Determine the (X, Y) coordinate at the center of the cell enclosing the given text.  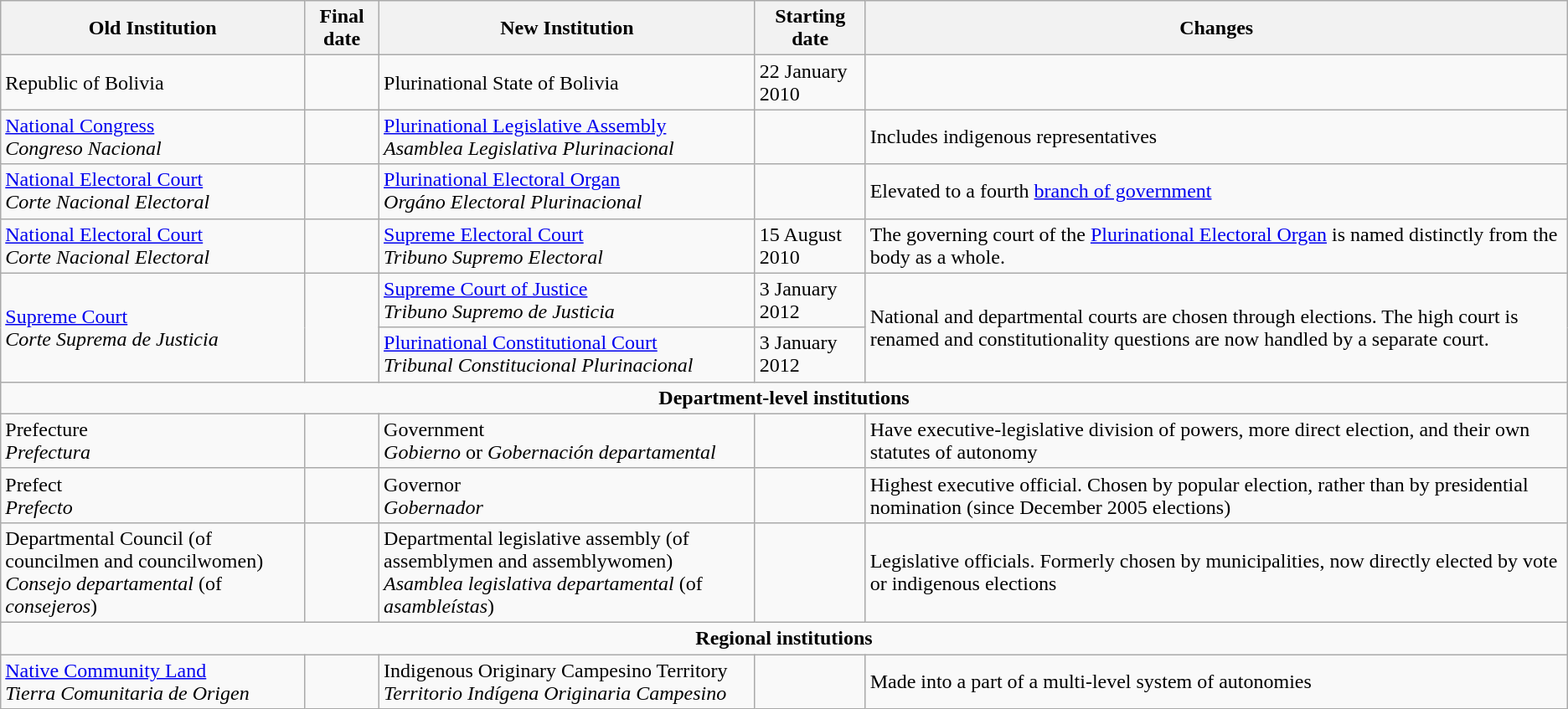
Legislative officials. Formerly chosen by municipalities, now directly elected by vote or indigenous elections (1216, 573)
GovernmentGobierno or Gobernación departamental (568, 440)
Includes indigenous representatives (1216, 137)
Have executive-legislative division of powers, more direct election, and their own statutes of autonomy (1216, 440)
15 August 2010 (810, 246)
Made into a part of a multi-level system of autonomies (1216, 681)
Highest executive official. Chosen by popular election, rather than by presidential nomination (since December 2005 elections) (1216, 496)
PrefecturePrefectura (152, 440)
Plurinational State of Bolivia (568, 82)
22 January 2010 (810, 82)
PrefectPrefecto (152, 496)
Supreme CourtCorte Suprema de Justicia (152, 327)
Department-level institutions (784, 398)
Old Institution (152, 28)
The governing court of the Plurinational Electoral Organ is named distinctly from the body as a whole. (1216, 246)
Plurinational Electoral OrganOrgáno Electoral Plurinacional (568, 191)
GovernorGobernador (568, 496)
Departmental legislative assembly (of assemblymen and assemblywomen)Asamblea legislativa departamental (of asambleístas) (568, 573)
Departmental Council (of councilmen and councilwomen)Consejo departamental (of consejeros) (152, 573)
Native Community LandTierra Comunitaria de Origen (152, 681)
National CongressCongreso Nacional (152, 137)
Plurinational Legislative AssemblyAsamblea Legislativa Plurinacional (568, 137)
Indigenous Originary Campesino TerritoryTerritorio Indígena Originaria Campesino (568, 681)
Starting date (810, 28)
Supreme Electoral CourtTribuno Supremo Electoral (568, 246)
Republic of Bolivia (152, 82)
Regional institutions (784, 638)
Supreme Court of JusticeTribuno Supremo de Justicia (568, 300)
Final date (342, 28)
Plurinational Constitutional CourtTribunal Constitucional Plurinacional (568, 355)
Elevated to a fourth branch of government (1216, 191)
New Institution (568, 28)
Changes (1216, 28)
